For the text-containing cell, return its midpoint in [x, y] coordinate format. 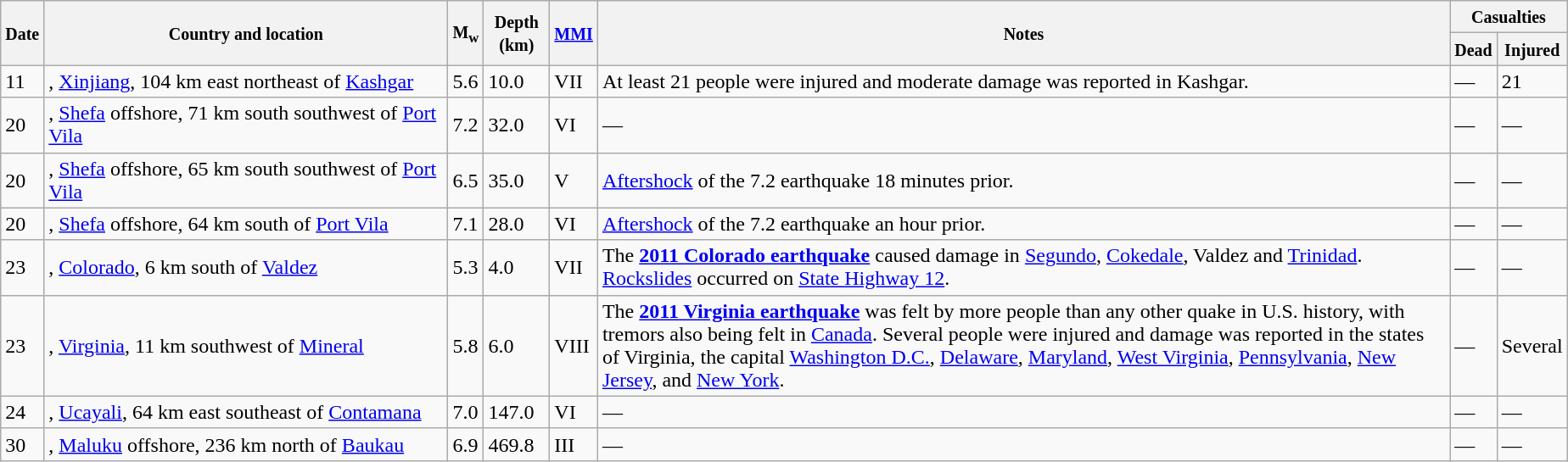
Injured [1532, 49]
7.0 [466, 412]
At least 21 people were injured and moderate damage was reported in Kashgar. [1023, 81]
, Ucayali, 64 km east southeast of Contamana [246, 412]
, Shefa offshore, 64 km south of Port Vila [246, 224]
6.9 [466, 444]
Several [1532, 346]
, Colorado, 6 km south of Valdez [246, 268]
Dead [1474, 49]
Mw [466, 33]
35.0 [517, 180]
Casualties [1509, 17]
6.0 [517, 346]
5.6 [466, 81]
MMI [574, 33]
Aftershock of the 7.2 earthquake an hour prior. [1023, 224]
21 [1532, 81]
6.5 [466, 180]
5.8 [466, 346]
5.3 [466, 268]
V [574, 180]
28.0 [517, 224]
, Virginia, 11 km southwest of Mineral [246, 346]
32.0 [517, 125]
, Maluku offshore, 236 km north of Baukau [246, 444]
469.8 [517, 444]
11 [22, 81]
III [574, 444]
147.0 [517, 412]
4.0 [517, 268]
Depth (km) [517, 33]
7.1 [466, 224]
, Shefa offshore, 71 km south southwest of Port Vila [246, 125]
VIII [574, 346]
, Xinjiang, 104 km east northeast of Kashgar [246, 81]
, Shefa offshore, 65 km south southwest of Port Vila [246, 180]
Date [22, 33]
7.2 [466, 125]
Aftershock of the 7.2 earthquake 18 minutes prior. [1023, 180]
Notes [1023, 33]
24 [22, 412]
The 2011 Colorado earthquake caused damage in Segundo, Cokedale, Valdez and Trinidad. Rockslides occurred on State Highway 12. [1023, 268]
10.0 [517, 81]
Country and location [246, 33]
30 [22, 444]
